From the cell containing the given text, extract its center point as (X, Y) coordinate. 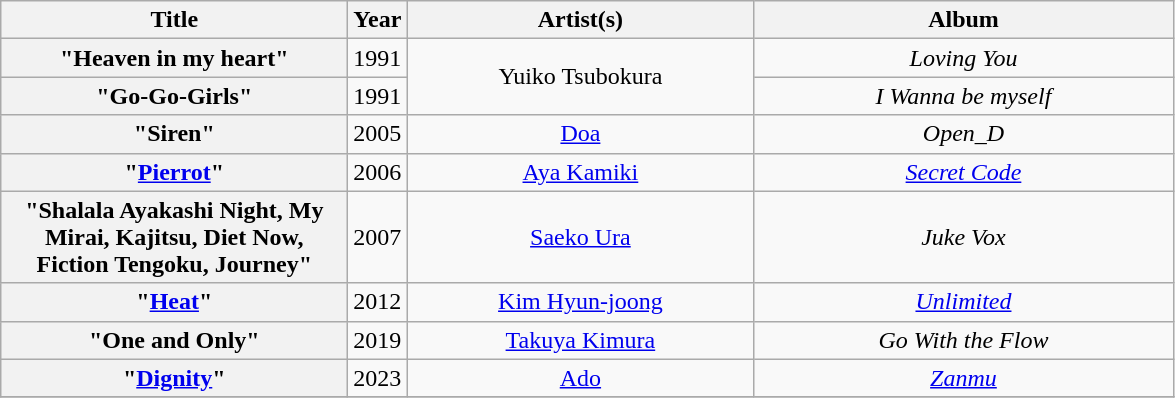
2007 (378, 237)
Doa (580, 134)
Zanmu (964, 378)
"Go-Go-Girls" (174, 96)
Go With the Flow (964, 340)
2012 (378, 302)
2019 (378, 340)
"Pierrot" (174, 172)
Ado (580, 378)
Open_D (964, 134)
"Heaven in my heart" (174, 58)
Kim Hyun-joong (580, 302)
Secret Code (964, 172)
Loving You (964, 58)
Year (378, 20)
"Heat" (174, 302)
Album (964, 20)
Artist(s) (580, 20)
2006 (378, 172)
"Shalala Ayakashi Night, My Mirai, Kajitsu, Diet Now, Fiction Tengoku, Journey" (174, 237)
Unlimited (964, 302)
2023 (378, 378)
"Siren" (174, 134)
Yuiko Tsubokura (580, 77)
"Dignity" (174, 378)
Title (174, 20)
I Wanna be myself (964, 96)
2005 (378, 134)
"One and Only" (174, 340)
Saeko Ura (580, 237)
Takuya Kimura (580, 340)
Juke Vox (964, 237)
Aya Kamiki (580, 172)
